Identify which cell holds the provided text, then report its (X, Y) central coordinate. 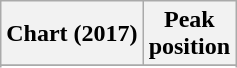
Chart (2017) (72, 34)
Peak position (189, 34)
